Provide the (X, Y) coordinate of the cell's center where the given text is located.  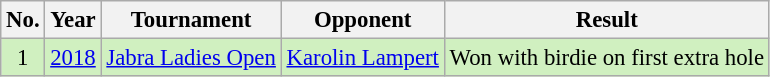
No. (23, 20)
Result (606, 20)
Jabra Ladies Open (191, 58)
Tournament (191, 20)
2018 (73, 58)
Won with birdie on first extra hole (606, 58)
Opponent (362, 20)
Karolin Lampert (362, 58)
1 (23, 58)
Year (73, 20)
